Detect which cell encompasses the target text, then output its (X, Y) center coordinate. 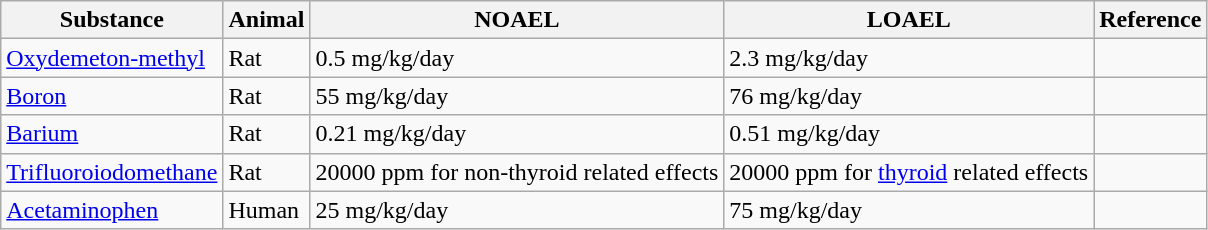
75 mg/kg/day (909, 210)
55 mg/kg/day (517, 96)
0.51 mg/kg/day (909, 134)
2.3 mg/kg/day (909, 58)
NOAEL (517, 20)
Acetaminophen (112, 210)
Boron (112, 96)
25 mg/kg/day (517, 210)
20000 ppm for thyroid related effects (909, 172)
Substance (112, 20)
Barium (112, 134)
0.5 mg/kg/day (517, 58)
Animal (266, 20)
Oxydemeton-methyl (112, 58)
LOAEL (909, 20)
76 mg/kg/day (909, 96)
Trifluoroiodomethane (112, 172)
20000 ppm for non-thyroid related effects (517, 172)
Reference (1150, 20)
Human (266, 210)
0.21 mg/kg/day (517, 134)
